Find where the given text appears and provide that cell's center as [x, y] coordinate. 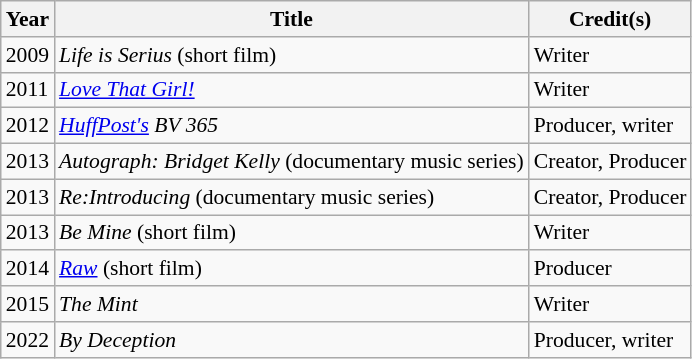
2012 [28, 126]
Producer [610, 269]
Title [292, 19]
The Mint [292, 304]
Re:Introducing (documentary music series) [292, 197]
Love That Girl! [292, 90]
2015 [28, 304]
Year [28, 19]
HuffPost's BV 365 [292, 126]
By Deception [292, 340]
2014 [28, 269]
2011 [28, 90]
2022 [28, 340]
Life is Serius (short film) [292, 55]
Raw (short film) [292, 269]
2009 [28, 55]
Autograph: Bridget Kelly (documentary music series) [292, 162]
Be Mine (short film) [292, 233]
Credit(s) [610, 19]
